From the cell containing the given text, extract its center point as [X, Y] coordinate. 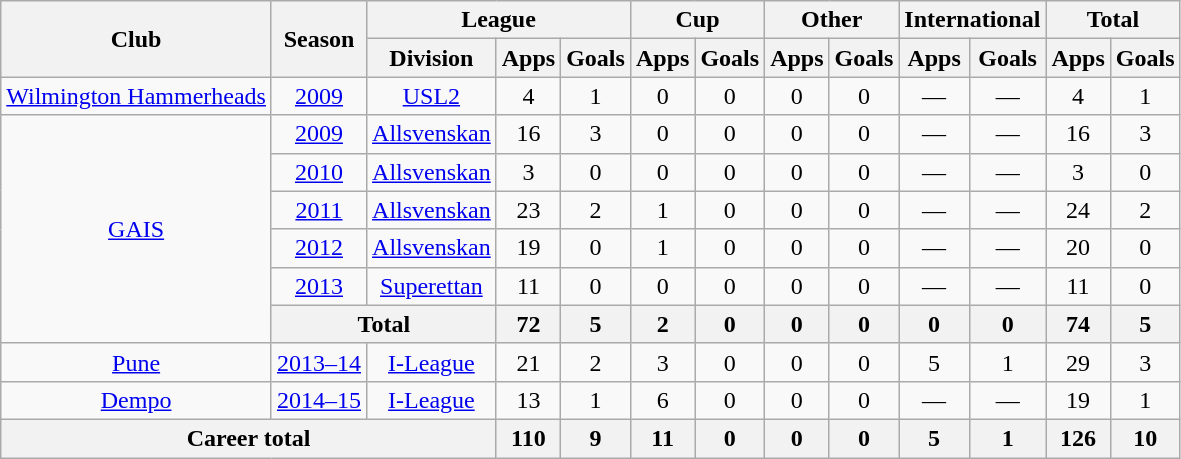
110 [528, 438]
Other [832, 20]
13 [528, 400]
Career total [248, 438]
6 [662, 400]
21 [528, 362]
20 [1078, 248]
International [972, 20]
24 [1078, 210]
72 [528, 324]
74 [1078, 324]
League [499, 20]
Division [432, 58]
Season [318, 39]
Superettan [432, 286]
Club [136, 39]
2013 [318, 286]
Pune [136, 362]
10 [1145, 438]
Cup [697, 20]
GAIS [136, 229]
Wilmington Hammerheads [136, 96]
29 [1078, 362]
USL2 [432, 96]
2011 [318, 210]
126 [1078, 438]
2014–15 [318, 400]
2013–14 [318, 362]
23 [528, 210]
9 [596, 438]
2010 [318, 172]
2012 [318, 248]
Dempo [136, 400]
